Determine the (x, y) coordinate at the center of the cell enclosing the given text.  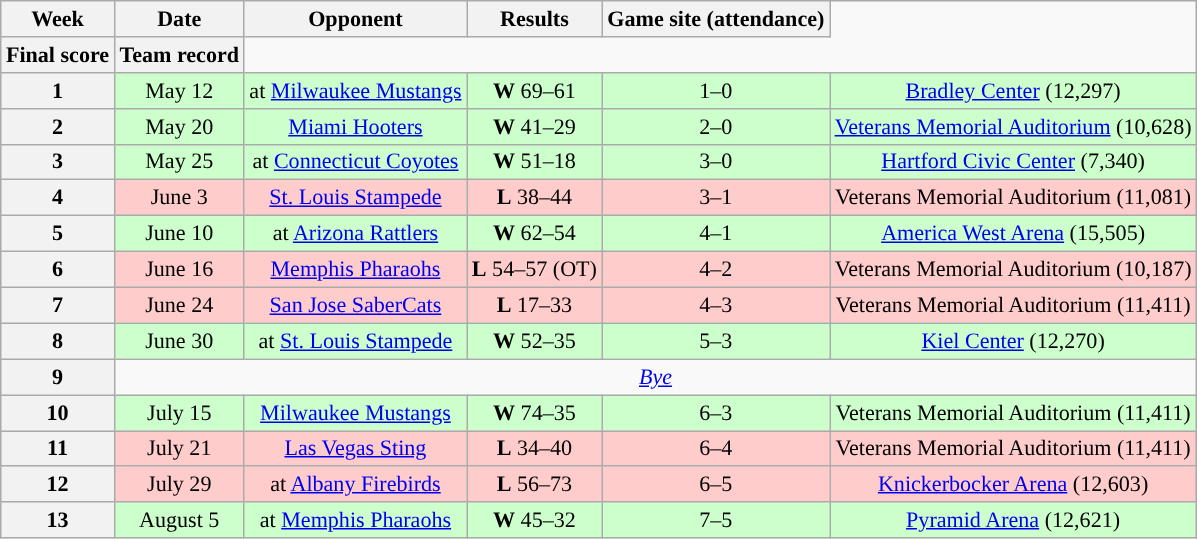
June 24 (179, 305)
America West Arena (15,505) (1014, 233)
Veterans Memorial Auditorium (10,628) (1014, 126)
7–5 (716, 520)
San Jose SaberCats (355, 305)
5 (58, 233)
5–3 (716, 341)
1–0 (716, 90)
L 34–40 (534, 448)
Memphis Pharaohs (355, 269)
Results (534, 18)
9 (58, 377)
6–3 (716, 412)
W 52–35 (534, 341)
L 38–44 (534, 198)
Team record (179, 54)
Week (58, 18)
June 30 (179, 341)
W 69–61 (534, 90)
May 25 (179, 162)
4–2 (716, 269)
Knickerbocker Arena (12,603) (1014, 484)
at Albany Firebirds (355, 484)
June 10 (179, 233)
Game site (attendance) (716, 18)
August 5 (179, 520)
W 74–35 (534, 412)
Bye (655, 377)
2 (58, 126)
July 15 (179, 412)
at Milwaukee Mustangs (355, 90)
8 (58, 341)
W 62–54 (534, 233)
3–0 (716, 162)
1 (58, 90)
6–5 (716, 484)
2–0 (716, 126)
6–4 (716, 448)
10 (58, 412)
3–1 (716, 198)
13 (58, 520)
4–3 (716, 305)
11 (58, 448)
Hartford Civic Center (7,340) (1014, 162)
Veterans Memorial Auditorium (10,187) (1014, 269)
3 (58, 162)
L 17–33 (534, 305)
Opponent (355, 18)
July 21 (179, 448)
at Connecticut Coyotes (355, 162)
Las Vegas Sting (355, 448)
at Memphis Pharaohs (355, 520)
July 29 (179, 484)
St. Louis Stampede (355, 198)
June 16 (179, 269)
Final score (58, 54)
Pyramid Arena (12,621) (1014, 520)
at Arizona Rattlers (355, 233)
W 51–18 (534, 162)
W 41–29 (534, 126)
12 (58, 484)
Milwaukee Mustangs (355, 412)
June 3 (179, 198)
May 12 (179, 90)
Date (179, 18)
Kiel Center (12,270) (1014, 341)
L 56–73 (534, 484)
Bradley Center (12,297) (1014, 90)
4 (58, 198)
May 20 (179, 126)
6 (58, 269)
4–1 (716, 233)
at St. Louis Stampede (355, 341)
7 (58, 305)
L 54–57 (OT) (534, 269)
Miami Hooters (355, 126)
W 45–32 (534, 520)
Veterans Memorial Auditorium (11,081) (1014, 198)
